Output the [X, Y] coordinate of the center of the cell containing the given text.  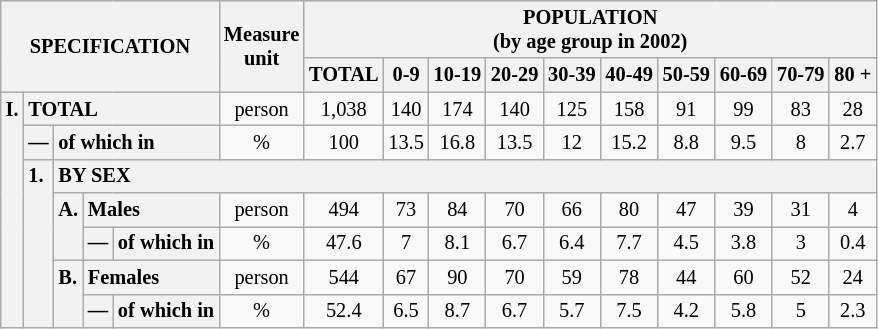
6.4 [572, 243]
544 [344, 277]
12 [572, 142]
67 [406, 277]
59 [572, 277]
60 [744, 277]
SPECIFICATION [110, 46]
52 [800, 277]
47 [686, 210]
31 [800, 210]
1. [38, 243]
10-19 [458, 75]
2.7 [852, 142]
5.8 [744, 311]
78 [628, 277]
4.2 [686, 311]
Measure unit [262, 46]
84 [458, 210]
30-39 [572, 75]
2.3 [852, 311]
POPULATION (by age group in 2002) [590, 29]
158 [628, 109]
I. [12, 210]
1,038 [344, 109]
6.5 [406, 311]
83 [800, 109]
52.4 [344, 311]
494 [344, 210]
0.4 [852, 243]
7.5 [628, 311]
60-69 [744, 75]
28 [852, 109]
9.5 [744, 142]
B. [68, 294]
40-49 [628, 75]
4 [852, 210]
BY SEX [466, 176]
8 [800, 142]
0-9 [406, 75]
125 [572, 109]
8.1 [458, 243]
7.7 [628, 243]
174 [458, 109]
99 [744, 109]
66 [572, 210]
5.7 [572, 311]
70-79 [800, 75]
15.2 [628, 142]
91 [686, 109]
5 [800, 311]
100 [344, 142]
20-29 [514, 75]
16.8 [458, 142]
7 [406, 243]
Males [151, 210]
3 [800, 243]
73 [406, 210]
8.8 [686, 142]
44 [686, 277]
4.5 [686, 243]
24 [852, 277]
Females [151, 277]
47.6 [344, 243]
3.8 [744, 243]
90 [458, 277]
39 [744, 210]
8.7 [458, 311]
A. [68, 226]
80 [628, 210]
50-59 [686, 75]
80 + [852, 75]
